Provide the (x, y) coordinate of the cell's center where the given text is located.  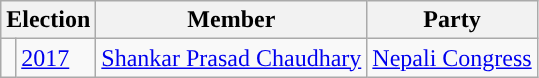
Member (232, 20)
Shankar Prasad Chaudhary (232, 58)
2017 (56, 58)
Election (48, 20)
Party (452, 20)
Nepali Congress (452, 58)
